For the text-containing cell, return its midpoint in (x, y) coordinate format. 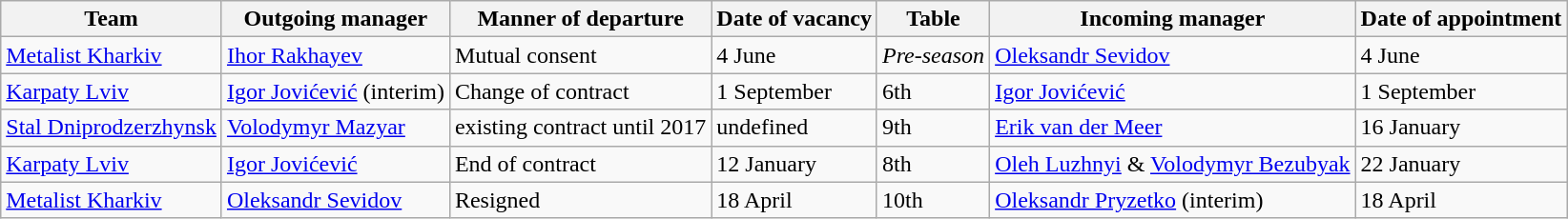
Mutual consent (580, 55)
Stal Dniprodzerzhynsk (112, 128)
12 January (794, 164)
6th (933, 91)
Team (112, 19)
8th (933, 164)
undefined (794, 128)
Ihor Rakhayev (336, 55)
Date of vacancy (794, 19)
Date of appointment (1461, 19)
10th (933, 200)
Change of contract (580, 91)
Incoming manager (1173, 19)
22 January (1461, 164)
Table (933, 19)
Pre-season (933, 55)
existing contract until 2017 (580, 128)
Manner of departure (580, 19)
9th (933, 128)
End of contract (580, 164)
Resigned (580, 200)
Igor Jovićević (interim) (336, 91)
Outgoing manager (336, 19)
Volodymyr Mazyar (336, 128)
Oleh Luzhnyi & Volodymyr Bezubyak (1173, 164)
Oleksandr Pryzetko (interim) (1173, 200)
Erik van der Meer (1173, 128)
16 January (1461, 128)
